For the text-containing cell, return its midpoint in [X, Y] coordinate format. 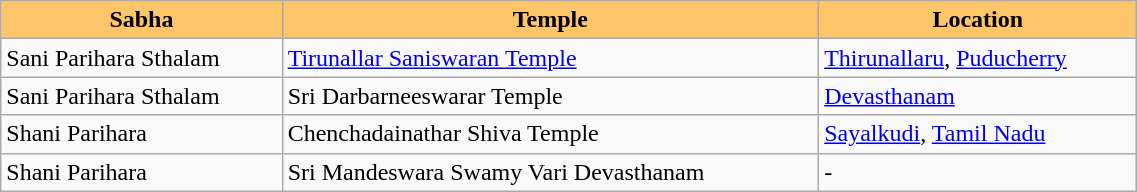
Thirunallaru, Puducherry [978, 58]
Tirunallar Saniswaran Temple [550, 58]
Sabha [142, 20]
Location [978, 20]
- [978, 172]
Chenchadainathar Shiva Temple [550, 134]
Devasthanam [978, 96]
Sayalkudi, Tamil Nadu [978, 134]
Sri Mandeswara Swamy Vari Devasthanam [550, 172]
Sri Darbarneeswarar Temple [550, 96]
Temple [550, 20]
